Return (X, Y) of the center of cell containing provided text 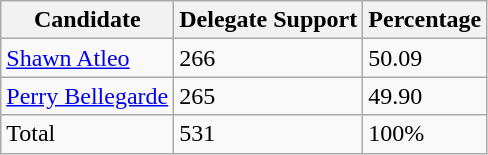
Candidate (88, 20)
Percentage (425, 20)
Delegate Support (268, 20)
49.90 (425, 96)
531 (268, 134)
Perry Bellegarde (88, 96)
Shawn Atleo (88, 58)
Total (88, 134)
50.09 (425, 58)
266 (268, 58)
100% (425, 134)
265 (268, 96)
